Search for the cell housing the specified text and yield its (x, y) center coordinate. 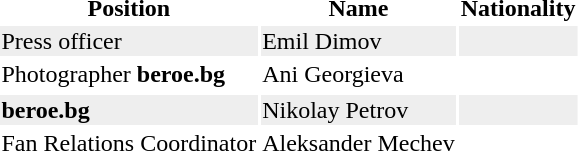
Press officer (129, 41)
Photographer beroe.bg (129, 74)
beroe.bg (129, 110)
Nikolay Petrov (359, 110)
Emil Dimov (359, 41)
Ani Georgieva (359, 74)
